Return [x, y] of the center of cell containing provided text 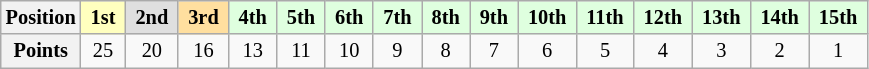
3 [721, 51]
8 [446, 51]
Position [41, 17]
10 [349, 51]
7th [397, 17]
13th [721, 17]
15th [838, 17]
25 [104, 51]
14th [779, 17]
4 [663, 51]
3rd [203, 17]
7 [494, 51]
9th [494, 17]
6 [547, 51]
20 [152, 51]
5 [604, 51]
13 [253, 51]
10th [547, 17]
2nd [152, 17]
5th [301, 17]
1 [838, 51]
Points [41, 51]
11th [604, 17]
12th [663, 17]
1st [104, 17]
4th [253, 17]
11 [301, 51]
2 [779, 51]
9 [397, 51]
16 [203, 51]
8th [446, 17]
6th [349, 17]
